Detect which cell encompasses the target text, then output its [X, Y] center coordinate. 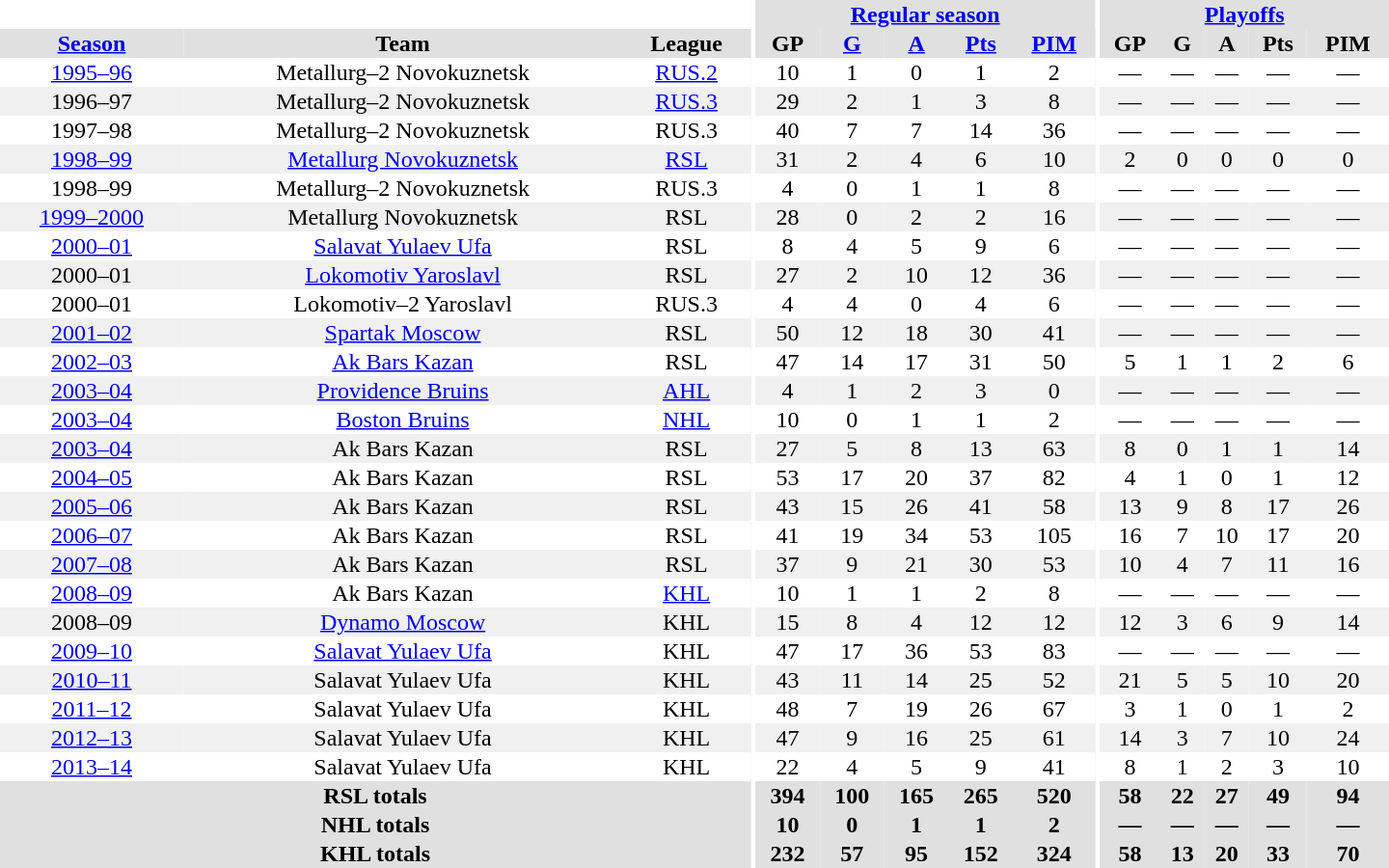
2012–13 [92, 738]
265 [980, 796]
2005–06 [92, 506]
28 [787, 217]
2001–02 [92, 333]
232 [787, 854]
1997–98 [92, 130]
Team [403, 43]
Boston Bruins [403, 420]
League [687, 43]
18 [916, 333]
2010–11 [92, 680]
NHL [687, 420]
2011–12 [92, 709]
61 [1053, 738]
Providence Bruins [403, 391]
70 [1348, 854]
152 [980, 854]
Lokomotiv Yaroslavl [403, 275]
Lokomotiv–2 Yaroslavl [403, 304]
83 [1053, 651]
KHL totals [375, 854]
57 [853, 854]
394 [787, 796]
Dynamo Moscow [403, 622]
33 [1278, 854]
2009–10 [92, 651]
105 [1053, 535]
100 [853, 796]
67 [1053, 709]
94 [1348, 796]
48 [787, 709]
324 [1053, 854]
82 [1053, 477]
1999–2000 [92, 217]
AHL [687, 391]
49 [1278, 796]
Season [92, 43]
2002–03 [92, 362]
34 [916, 535]
2013–14 [92, 767]
95 [916, 854]
NHL totals [375, 825]
2007–08 [92, 564]
1996–97 [92, 101]
40 [787, 130]
RSL totals [375, 796]
2004–05 [92, 477]
29 [787, 101]
Regular season [925, 14]
1995–96 [92, 72]
165 [916, 796]
Playoffs [1244, 14]
520 [1053, 796]
2006–07 [92, 535]
52 [1053, 680]
RUS.2 [687, 72]
Spartak Moscow [403, 333]
24 [1348, 738]
63 [1053, 448]
